For the text-containing cell, return its midpoint in (X, Y) coordinate format. 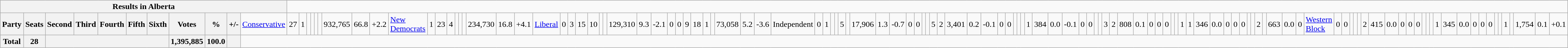
9 (687, 24)
16.8 (505, 24)
100.0 (216, 41)
Results in Alberta (144, 7)
Sixth (158, 24)
Votes (187, 24)
10 (593, 24)
808 (1125, 24)
Fourth (112, 24)
Liberal (546, 24)
3,401 (956, 24)
345 (1449, 24)
346 (1202, 24)
663 (1274, 24)
New Democrats (408, 24)
28 (34, 41)
Third (86, 24)
Total (12, 41)
+/- (234, 24)
73,058 (728, 24)
Western Block (1319, 24)
Party (12, 24)
-3.6 (763, 24)
15 (581, 24)
66.8 (361, 24)
129,310 (622, 24)
1,754 (1524, 24)
Fifth (137, 24)
Second (60, 24)
+2.2 (379, 24)
Conservative (264, 24)
1.3 (883, 24)
% (216, 24)
384 (1040, 24)
9.3 (644, 24)
0.2 (974, 24)
234,730 (481, 24)
-2.1 (659, 24)
27 (293, 24)
-0.7 (898, 24)
+0.1 (1559, 24)
5.2 (747, 24)
+4.1 (524, 24)
415 (1377, 24)
18 (697, 24)
Independent (793, 24)
932,765 (337, 24)
4 (451, 24)
1,395,885 (187, 41)
23 (441, 24)
17,906 (862, 24)
Seats (34, 24)
